Identify which cell holds the provided text, then report its (x, y) central coordinate. 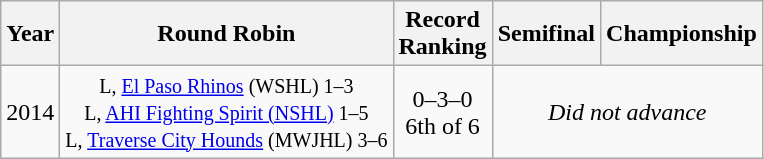
Record Ranking (442, 34)
Championship (682, 34)
2014 (30, 112)
Semifinal (546, 34)
L, El Paso Rhinos (WSHL) 1–3L, AHI Fighting Spirit (NSHL) 1–5L, Traverse City Hounds (MWJHL) 3–6 (226, 112)
0–3–06th of 6 (442, 112)
Round Robin (226, 34)
Did not advance (627, 112)
Year (30, 34)
